Pinpoint the cell where the given text exists, returning its (x, y) midpoint coordinate. 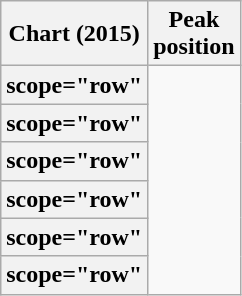
Chart (2015) (74, 34)
Peakposition (194, 34)
